Find where the given text appears and provide that cell's center as (x, y) coordinate. 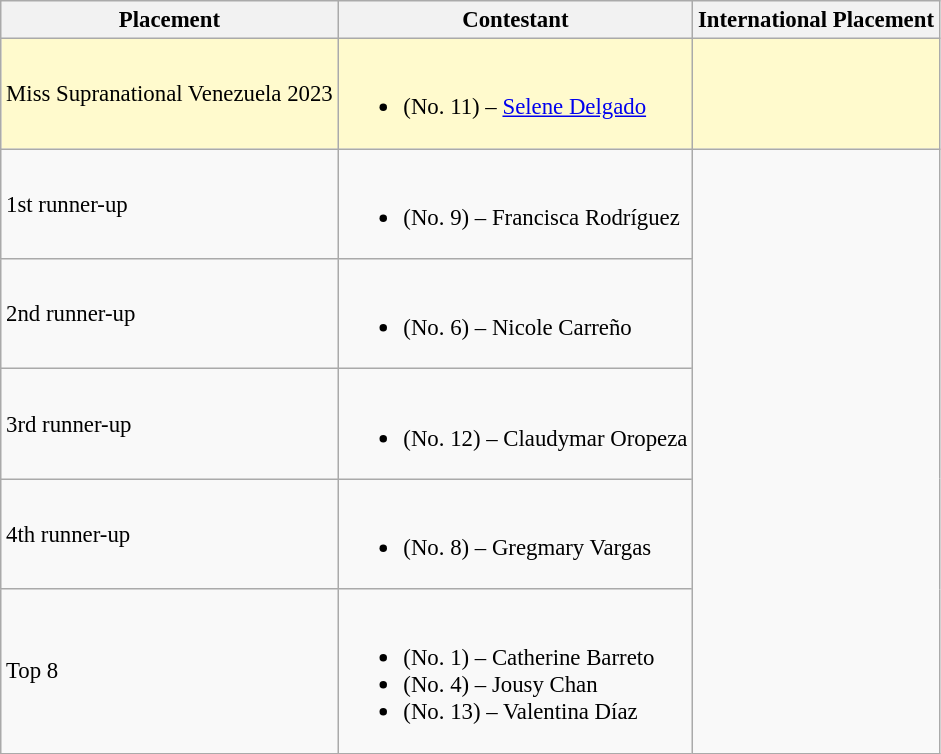
3rd runner-up (170, 424)
(No. 9) – Francisca Rodríguez (516, 204)
4th runner-up (170, 534)
(No. 8) – Gregmary Vargas (516, 534)
(No. 6) – Nicole Carreño (516, 314)
Miss Supranational Venezuela 2023 (170, 94)
International Placement (816, 20)
(No. 12) – Claudymar Oropeza (516, 424)
(No. 1) – Catherine Barreto (No. 4) – Jousy Chan (No. 13) – Valentina Díaz (516, 671)
Contestant (516, 20)
Placement (170, 20)
1st runner-up (170, 204)
2nd runner-up (170, 314)
(No. 11) – Selene Delgado (516, 94)
Top 8 (170, 671)
